Return the [x, y] coordinate for the center point of the cell that contains the specified text.  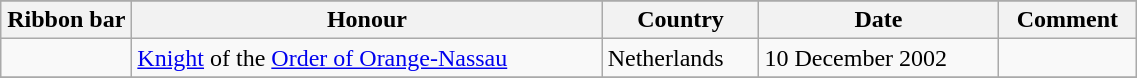
Comment [1068, 20]
Honour [367, 20]
Netherlands [680, 58]
Date [878, 20]
Ribbon bar [66, 20]
10 December 2002 [878, 58]
Country [680, 20]
Knight of the Order of Orange-Nassau [367, 58]
